Locate the cell with the specified text and output its [X, Y] center coordinate. 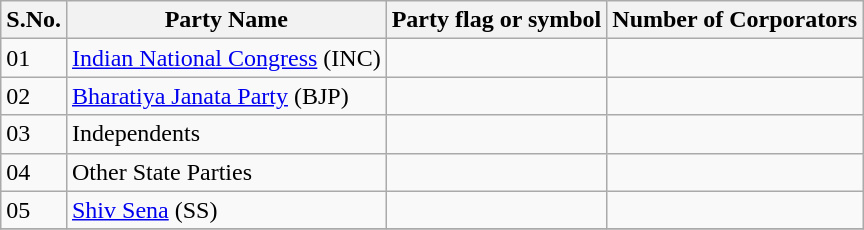
05 [34, 210]
Independents [226, 134]
03 [34, 134]
Number of Corporators [735, 20]
Party Name [226, 20]
02 [34, 96]
Other State Parties [226, 172]
04 [34, 172]
Indian National Congress (INC) [226, 58]
Shiv Sena (SS) [226, 210]
01 [34, 58]
S.No. [34, 20]
Bharatiya Janata Party (BJP) [226, 96]
Party flag or symbol [496, 20]
